Return the (X, Y) coordinate for the center point of the cell that contains the specified text.  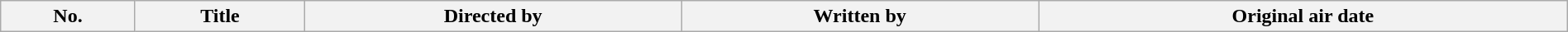
Directed by (493, 16)
Written by (860, 16)
No. (68, 16)
Title (220, 16)
Original air date (1303, 16)
